Pinpoint the cell where the given text exists, returning its [X, Y] midpoint coordinate. 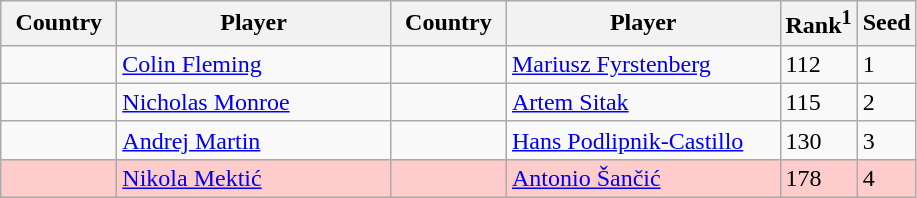
Colin Fleming [254, 64]
Artem Sitak [643, 102]
Antonio Šančić [643, 178]
Rank1 [818, 24]
Hans Podlipnik-Castillo [643, 140]
178 [818, 178]
Andrej Martin [254, 140]
1 [886, 64]
Nikola Mektić [254, 178]
130 [818, 140]
Seed [886, 24]
115 [818, 102]
112 [818, 64]
Mariusz Fyrstenberg [643, 64]
Nicholas Monroe [254, 102]
3 [886, 140]
2 [886, 102]
4 [886, 178]
